Scan for the cell matching the given text and deliver its (x, y) coordinate at center. 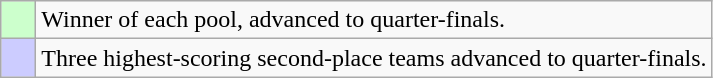
Three highest-scoring second-place teams advanced to quarter-finals. (374, 58)
Winner of each pool, advanced to quarter-finals. (374, 20)
